Return [X, Y] of the center of cell containing provided text 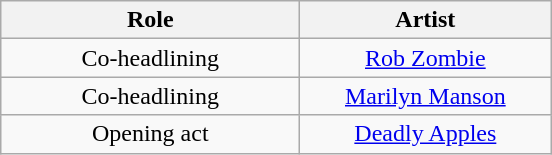
Artist [426, 20]
Rob Zombie [426, 58]
Deadly Apples [426, 134]
Role [150, 20]
Opening act [150, 134]
Marilyn Manson [426, 96]
